Return (x, y) of the center of cell containing provided text 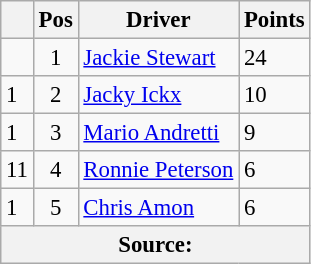
Source: (156, 245)
Ronnie Peterson (158, 170)
Jackie Stewart (158, 58)
3 (56, 133)
Chris Amon (158, 208)
Points (274, 20)
24 (274, 58)
Jacky Ickx (158, 95)
9 (274, 133)
Driver (158, 20)
10 (274, 95)
4 (56, 170)
11 (18, 170)
Pos (56, 20)
Mario Andretti (158, 133)
5 (56, 208)
2 (56, 95)
